Extract the (x, y) coordinate from the center of the cell holding the provided text.  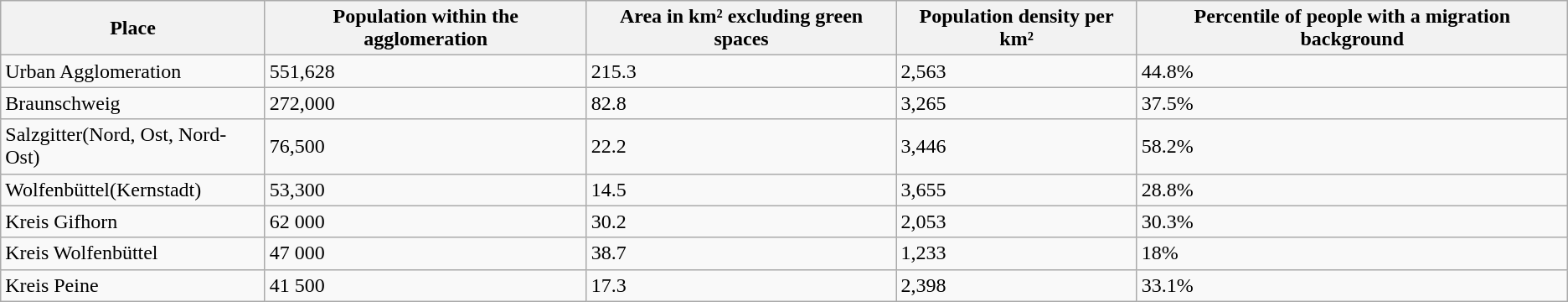
551,628 (426, 71)
3,446 (1017, 146)
2,053 (1017, 221)
Area in km² excluding green spaces (741, 29)
82.8 (741, 103)
44.8% (1352, 71)
3,265 (1017, 103)
62 000 (426, 221)
3,655 (1017, 190)
2,398 (1017, 285)
Kreis Peine (133, 285)
Salzgitter(Nord, Ost, Nord-Ost) (133, 146)
37.5% (1352, 103)
76,500 (426, 146)
215.3 (741, 71)
Urban Agglomeration (133, 71)
18% (1352, 253)
17.3 (741, 285)
47 000 (426, 253)
Braunschweig (133, 103)
1,233 (1017, 253)
2,563 (1017, 71)
272,000 (426, 103)
41 500 (426, 285)
Population within the agglomeration (426, 29)
Wolfenbüttel(Kernstadt) (133, 190)
Place (133, 29)
Percentile of people with a migration background (1352, 29)
33.1% (1352, 285)
58.2% (1352, 146)
30.3% (1352, 221)
53,300 (426, 190)
38.7 (741, 253)
14.5 (741, 190)
22.2 (741, 146)
30.2 (741, 221)
Kreis Wolfenbüttel (133, 253)
28.8% (1352, 190)
Kreis Gifhorn (133, 221)
Population density per km² (1017, 29)
